Provide the (X, Y) coordinate of the cell's center where the given text is located.  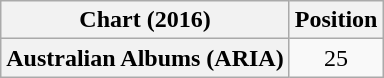
Position (336, 20)
25 (336, 58)
Chart (2016) (145, 20)
Australian Albums (ARIA) (145, 58)
